From the cell containing the given text, extract its center point as (X, Y) coordinate. 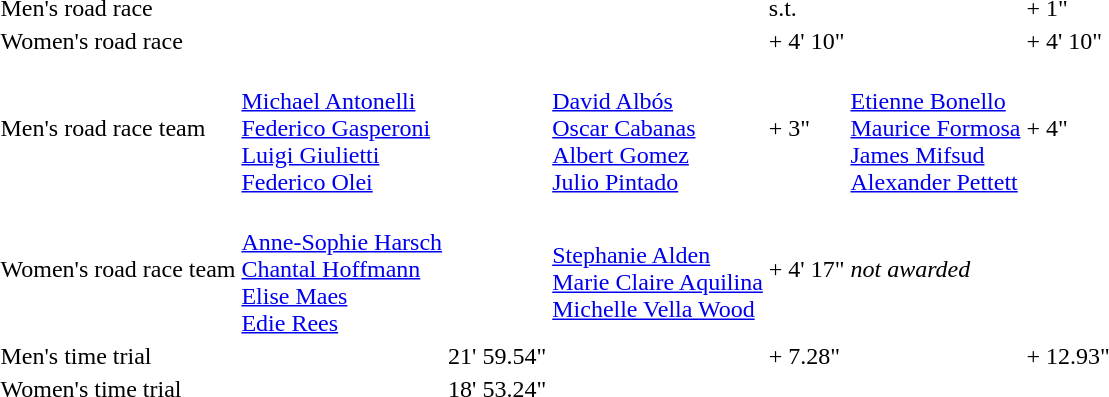
+ 4' 17" (806, 269)
Anne-Sophie HarschChantal HoffmannElise MaesEdie Rees (342, 269)
David AlbósOscar CabanasAlbert GomezJulio Pintado (658, 128)
+ 3" (806, 128)
Etienne BonelloMaurice FormosaJames MifsudAlexander Pettett (936, 128)
Michael AntonelliFederico GasperoniLuigi GiuliettiFederico Olei (342, 128)
+ 7.28" (806, 356)
21' 59.54" (498, 356)
Stephanie AldenMarie Claire AquilinaMichelle Vella Wood (658, 269)
+ 4' 10" (806, 41)
